Return the [X, Y] coordinate for the center point of the cell that contains the specified text.  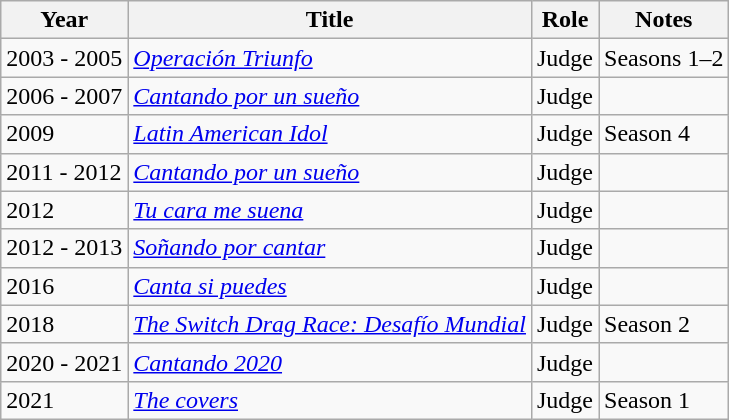
The covers [330, 400]
2009 [64, 134]
Season 4 [664, 134]
The Switch Drag Race: Desafío Mundial [330, 324]
2018 [64, 324]
Notes [664, 20]
Season 2 [664, 324]
2006 - 2007 [64, 96]
2016 [64, 286]
Operación Triunfo [330, 58]
2011 - 2012 [64, 172]
Soñando por cantar [330, 248]
Tu cara me suena [330, 210]
Latin American Idol [330, 134]
2003 - 2005 [64, 58]
Role [564, 20]
Season 1 [664, 400]
2012 - 2013 [64, 248]
2021 [64, 400]
2012 [64, 210]
Seasons 1–2 [664, 58]
Title [330, 20]
Canta si puedes [330, 286]
2020 - 2021 [64, 362]
Cantando 2020 [330, 362]
Year [64, 20]
